Extract the [x, y] coordinate from the center of the cell holding the provided text.  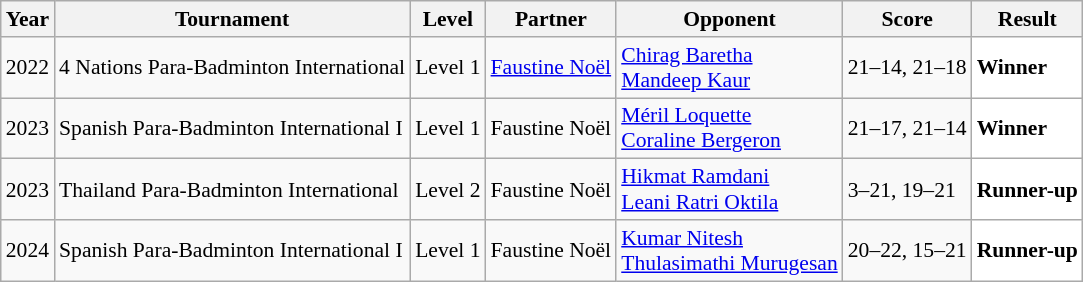
4 Nations Para-Badminton International [232, 68]
Level [448, 19]
Year [28, 19]
Score [908, 19]
Hikmat Ramdani Leani Ratri Oktila [730, 190]
21–17, 21–14 [908, 128]
2024 [28, 250]
21–14, 21–18 [908, 68]
Tournament [232, 19]
Kumar Nitesh Thulasimathi Murugesan [730, 250]
Partner [552, 19]
Méril Loquette Coraline Bergeron [730, 128]
3–21, 19–21 [908, 190]
Chirag Baretha Mandeep Kaur [730, 68]
Thailand Para-Badminton International [232, 190]
Level 2 [448, 190]
Result [1028, 19]
Opponent [730, 19]
20–22, 15–21 [908, 250]
2022 [28, 68]
